Capture the cell that displays the provided text and extract its [x, y] central coordinate. 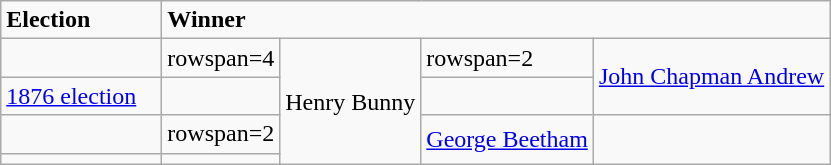
1876 election [82, 96]
rowspan=4 [221, 58]
Winner [496, 20]
Henry Bunny [350, 102]
Election [82, 20]
George Beetham [508, 140]
John Chapman Andrew [711, 77]
